Identify which cell holds the provided text, then report its (X, Y) central coordinate. 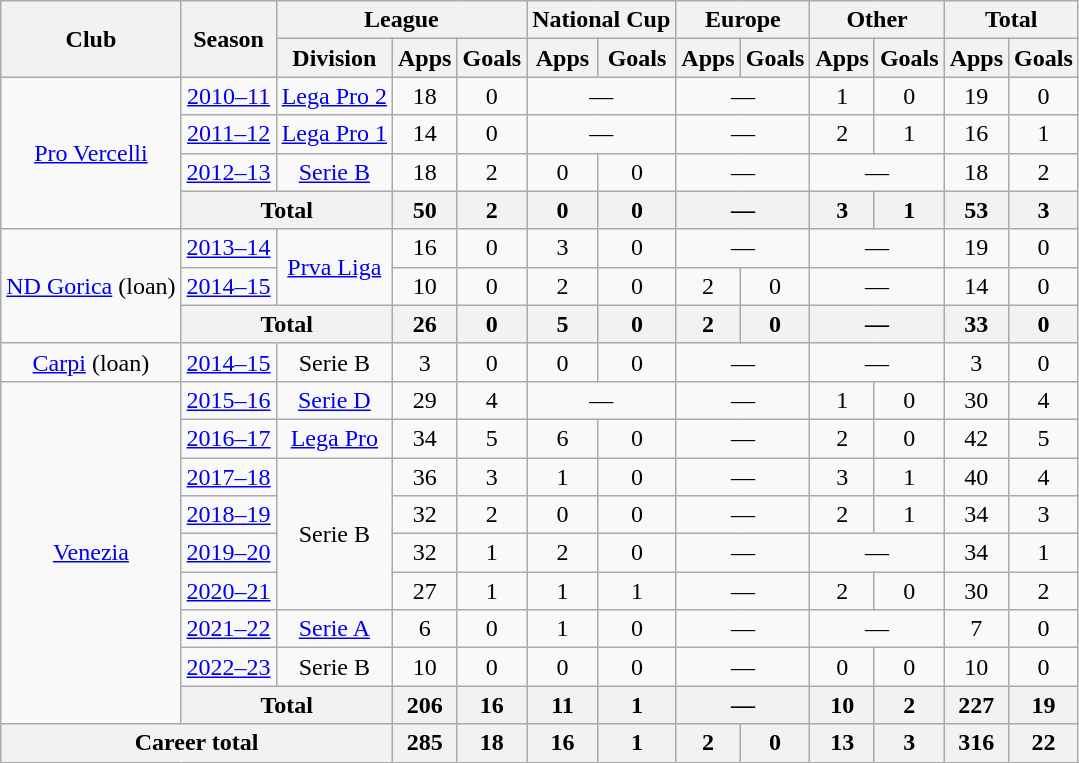
2012–13 (228, 172)
2021–22 (228, 629)
2017–18 (228, 477)
Serie D (334, 400)
26 (425, 324)
Lega Pro (334, 438)
Carpi (loan) (91, 362)
Prva Liga (334, 267)
27 (425, 591)
Serie A (334, 629)
League (402, 20)
Division (334, 58)
7 (976, 629)
2016–17 (228, 438)
42 (976, 438)
13 (842, 743)
2019–20 (228, 553)
11 (563, 705)
Lega Pro 1 (334, 134)
National Cup (602, 20)
Career total (197, 743)
Season (228, 39)
53 (976, 210)
33 (976, 324)
Venezia (91, 552)
36 (425, 477)
227 (976, 705)
206 (425, 705)
2018–19 (228, 515)
ND Gorica (loan) (91, 286)
Pro Vercelli (91, 153)
50 (425, 210)
40 (976, 477)
2010–11 (228, 96)
29 (425, 400)
Lega Pro 2 (334, 96)
22 (1044, 743)
Other (877, 20)
285 (425, 743)
316 (976, 743)
2015–16 (228, 400)
2011–12 (228, 134)
2022–23 (228, 667)
2013–14 (228, 248)
Europe (743, 20)
Club (91, 39)
2020–21 (228, 591)
